Find where the given text appears and provide that cell's center as (x, y) coordinate. 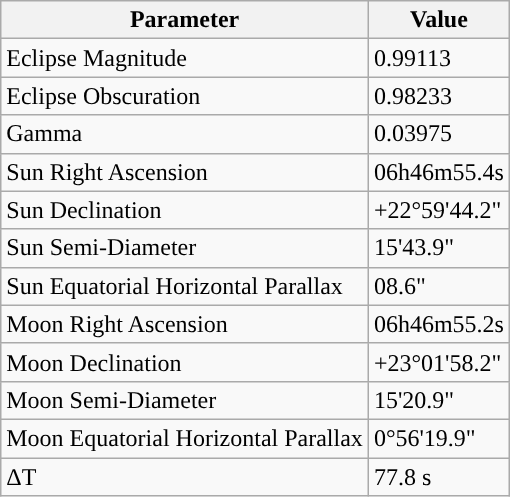
Moon Right Ascension (185, 324)
Gamma (185, 134)
Eclipse Magnitude (185, 58)
0.98233 (438, 96)
+22°59'44.2" (438, 210)
0.99113 (438, 58)
Sun Declination (185, 210)
15'20.9" (438, 400)
Value (438, 20)
Moon Equatorial Horizontal Parallax (185, 438)
+23°01'58.2" (438, 362)
ΔT (185, 477)
Eclipse Obscuration (185, 96)
0°56'19.9" (438, 438)
Sun Equatorial Horizontal Parallax (185, 286)
Parameter (185, 20)
06h46m55.4s (438, 172)
77.8 s (438, 477)
Sun Right Ascension (185, 172)
Moon Declination (185, 362)
0.03975 (438, 134)
06h46m55.2s (438, 324)
Sun Semi-Diameter (185, 248)
Moon Semi-Diameter (185, 400)
08.6" (438, 286)
15'43.9" (438, 248)
